Determine the [x, y] coordinate at the center of the cell enclosing the given text.  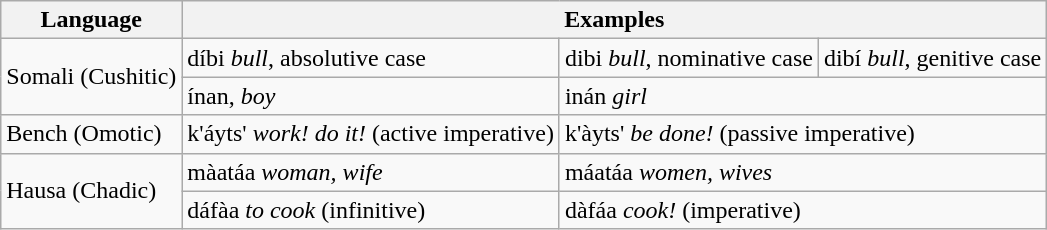
Examples [614, 20]
Hausa (Chadic) [92, 191]
dáfàa to cook (infinitive) [371, 210]
dibi bull, nominative case [688, 58]
dàfáa cook! (imperative) [802, 210]
dibí bull, genitive case [932, 58]
máatáa women, wives [802, 172]
Bench (Omotic) [92, 134]
díbi bull, absolutive case [371, 58]
ínan, boy [371, 96]
Somali (Cushitic) [92, 77]
inán girl [802, 96]
k'àyts' be done! (passive imperative) [802, 134]
k'áyts' work! do it! (active imperative) [371, 134]
Language [92, 20]
màatáa woman, wife [371, 172]
